Determine the [x, y] coordinate at the center of the cell enclosing the given text.  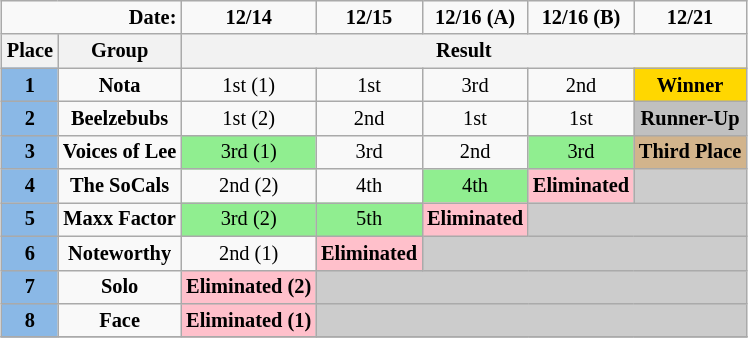
12/16 (A) [475, 17]
3 [30, 152]
Result [464, 51]
3rd (2) [248, 219]
Noteworthy [120, 253]
8 [30, 320]
Group [120, 51]
12/21 [690, 17]
5 [30, 219]
Maxx Factor [120, 219]
7 [30, 287]
12/15 [369, 17]
Solo [120, 287]
Voices of Lee [120, 152]
Runner-Up [690, 118]
2 [30, 118]
Nota [120, 85]
6 [30, 253]
Place [30, 51]
Date: [92, 17]
Winner [690, 85]
3rd (1) [248, 152]
Third Place [690, 152]
4 [30, 186]
The SoCals [120, 186]
1 [30, 85]
12/16 (B) [581, 17]
Beelzebubs [120, 118]
Face [120, 320]
12/14 [248, 17]
1st (2) [248, 118]
5th [369, 219]
2nd (2) [248, 186]
2nd (1) [248, 253]
Eliminated (1) [248, 320]
1st (1) [248, 85]
Eliminated (2) [248, 287]
